Locate the cell with the specified text and output its [X, Y] center coordinate. 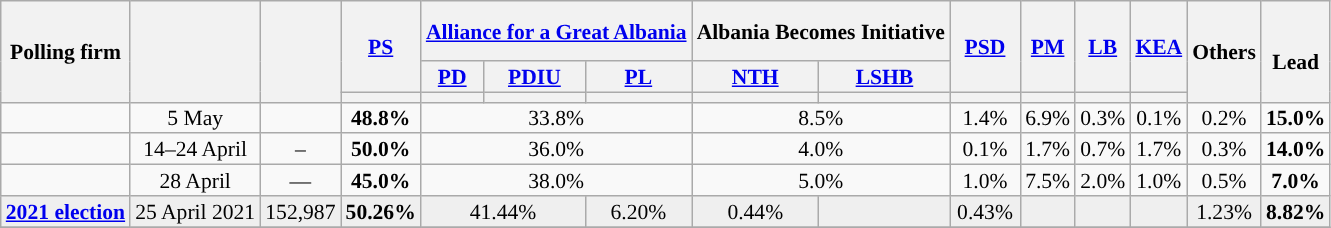
— [300, 180]
6.9% [1048, 118]
33.8% [556, 118]
8.5% [821, 118]
36.0% [556, 150]
PDIU [535, 76]
6.20% [638, 212]
45.0% [381, 180]
Lead [1296, 52]
KEA [1158, 46]
50.26% [381, 212]
1.4% [985, 118]
38.0% [556, 180]
– [300, 150]
0.43% [985, 212]
LSHB [884, 76]
14–24 April [195, 150]
152,987 [300, 212]
2.0% [1102, 180]
8.82% [1296, 212]
Others [1224, 52]
PS [381, 46]
7.5% [1048, 180]
Albania Becomes Initiative [821, 31]
48.8% [381, 118]
NTH [756, 76]
PSD [985, 46]
Alliance for a Great Albania [556, 31]
0.7% [1102, 150]
7.0% [1296, 180]
14.0% [1296, 150]
PD [452, 76]
5 May [195, 118]
50.0% [381, 150]
25 April 2021 [195, 212]
LB [1102, 46]
28 April [195, 180]
4.0% [821, 150]
5.0% [821, 180]
Polling firm [66, 52]
0.44% [756, 212]
PM [1048, 46]
0.5% [1224, 180]
15.0% [1296, 118]
1.23% [1224, 212]
PL [638, 76]
2021 election [66, 212]
0.2% [1224, 118]
41.44% [503, 212]
